Provide the (x, y) coordinate of the cell's center where the given text is located.  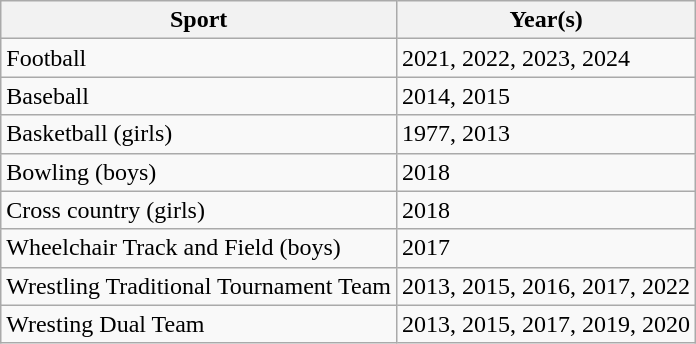
2017 (546, 248)
Wrestling Traditional Tournament Team (199, 286)
2021, 2022, 2023, 2024 (546, 58)
Baseball (199, 96)
Wresting Dual Team (199, 324)
Year(s) (546, 20)
Sport (199, 20)
2014, 2015 (546, 96)
2013, 2015, 2017, 2019, 2020 (546, 324)
Cross country (girls) (199, 210)
Football (199, 58)
2013, 2015, 2016, 2017, 2022 (546, 286)
Basketball (girls) (199, 134)
Wheelchair Track and Field (boys) (199, 248)
1977, 2013 (546, 134)
Bowling (boys) (199, 172)
